Pinpoint the cell where the given text exists, returning its [x, y] midpoint coordinate. 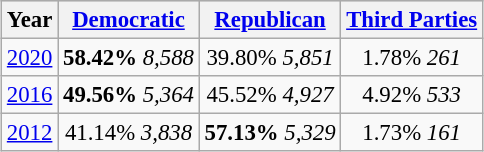
Third Parties [412, 20]
1.73% 161 [412, 133]
2016 [30, 95]
39.80% 5,851 [270, 58]
57.13% 5,329 [270, 133]
4.92% 533 [412, 95]
2012 [30, 133]
Democratic [129, 20]
58.42% 8,588 [129, 58]
1.78% 261 [412, 58]
49.56% 5,364 [129, 95]
41.14% 3,838 [129, 133]
2020 [30, 58]
Republican [270, 20]
Year [30, 20]
45.52% 4,927 [270, 95]
